Find where the given text appears and provide that cell's center as (X, Y) coordinate. 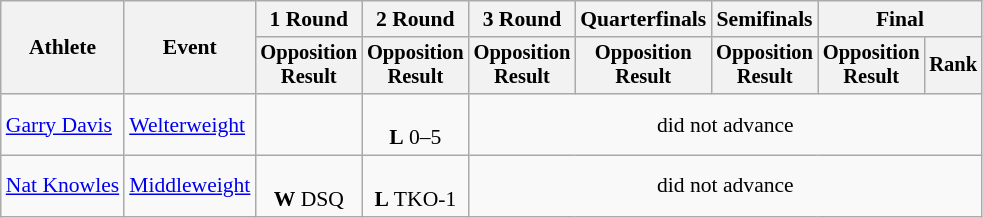
Athlete (62, 48)
W DSQ (308, 186)
Event (190, 48)
Rank (953, 66)
Semifinals (764, 19)
3 Round (522, 19)
Final (900, 19)
Middleweight (190, 186)
Garry Davis (62, 124)
Nat Knowles (62, 186)
L TKO-1 (416, 186)
1 Round (308, 19)
Quarterfinals (643, 19)
Welterweight (190, 124)
2 Round (416, 19)
L 0–5 (416, 124)
